Find where the given text appears and provide that cell's center as (x, y) coordinate. 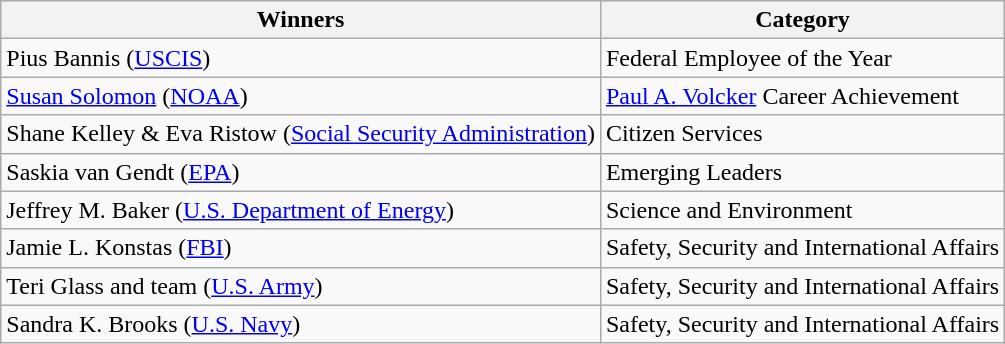
Emerging Leaders (802, 172)
Pius Bannis (USCIS) (301, 58)
Teri Glass and team (U.S. Army) (301, 286)
Sandra K. Brooks (U.S. Navy) (301, 324)
Science and Environment (802, 210)
Citizen Services (802, 134)
Shane Kelley & Eva Ristow (Social Security Administration) (301, 134)
Paul A. Volcker Career Achievement (802, 96)
Susan Solomon (NOAA) (301, 96)
Jeffrey M. Baker (U.S. Department of Energy) (301, 210)
Winners (301, 20)
Jamie L. Konstas (FBI) (301, 248)
Saskia van Gendt (EPA) (301, 172)
Category (802, 20)
Federal Employee of the Year (802, 58)
